For the text-containing cell, return its midpoint in (x, y) coordinate format. 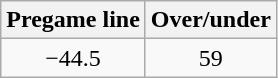
−44.5 (74, 58)
59 (210, 58)
Over/under (210, 20)
Pregame line (74, 20)
